Extract the [X, Y] coordinate from the center of the cell holding the provided text.  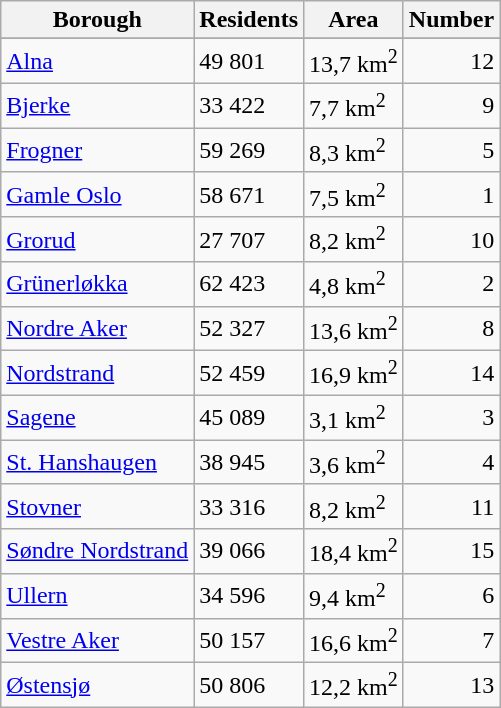
12 [451, 62]
45 089 [249, 418]
12,2 km2 [354, 686]
Østensjø [98, 686]
59 269 [249, 150]
1 [451, 194]
7,7 km2 [354, 106]
62 423 [249, 284]
Alna [98, 62]
49 801 [249, 62]
14 [451, 374]
9,4 km2 [354, 596]
3,6 km2 [354, 462]
34 596 [249, 596]
11 [451, 506]
50 157 [249, 640]
50 806 [249, 686]
8,3 km2 [354, 150]
13 [451, 686]
9 [451, 106]
Nordstrand [98, 374]
Borough [98, 20]
Ullern [98, 596]
Sagene [98, 418]
27 707 [249, 240]
16,6 km2 [354, 640]
33 316 [249, 506]
Area [354, 20]
Number [451, 20]
15 [451, 552]
3,1 km2 [354, 418]
8 [451, 328]
33 422 [249, 106]
3 [451, 418]
10 [451, 240]
16,9 km2 [354, 374]
7 [451, 640]
Residents [249, 20]
58 671 [249, 194]
St. Hanshaugen [98, 462]
7,5 km2 [354, 194]
18,4 km2 [354, 552]
13,6 km2 [354, 328]
Grünerløkka [98, 284]
52 459 [249, 374]
13,7 km2 [354, 62]
4 [451, 462]
Gamle Oslo [98, 194]
5 [451, 150]
52 327 [249, 328]
2 [451, 284]
Bjerke [98, 106]
Vestre Aker [98, 640]
Søndre Nordstrand [98, 552]
39 066 [249, 552]
Nordre Aker [98, 328]
6 [451, 596]
Frogner [98, 150]
Grorud [98, 240]
4,8 km2 [354, 284]
Stovner [98, 506]
38 945 [249, 462]
